Locate the cell with the specified text and output its (X, Y) center coordinate. 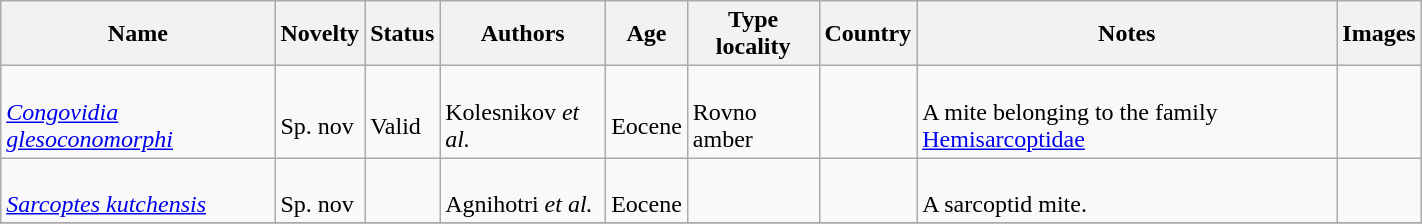
A sarcoptid mite. (1127, 190)
Country (868, 34)
Kolesnikov et al. (523, 112)
Authors (523, 34)
Sarcoptes kutchensis (138, 190)
Age (647, 34)
Valid (402, 112)
Notes (1127, 34)
Congovidia glesoconomorphi (138, 112)
Novelty (320, 34)
Rovno amber (753, 112)
A mite belonging to the family Hemisarcoptidae (1127, 112)
Agnihotri et al. (523, 190)
Status (402, 34)
Type locality (753, 34)
Images (1379, 34)
Name (138, 34)
